Scan for the cell matching the given text and deliver its (x, y) coordinate at center. 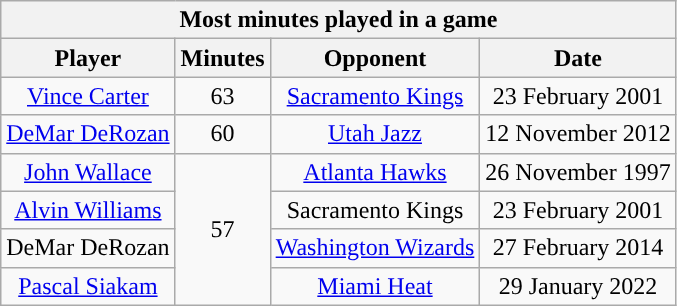
29 January 2022 (578, 286)
Washington Wizards (375, 248)
Opponent (375, 58)
Pascal Siakam (88, 286)
Player (88, 58)
Alvin Williams (88, 210)
Vince Carter (88, 96)
63 (222, 96)
John Wallace (88, 172)
Minutes (222, 58)
Utah Jazz (375, 134)
27 February 2014 (578, 248)
57 (222, 229)
60 (222, 134)
26 November 1997 (578, 172)
Miami Heat (375, 286)
Date (578, 58)
12 November 2012 (578, 134)
Most minutes played in a game (338, 20)
Atlanta Hawks (375, 172)
